Return [x, y] of the center of cell containing provided text 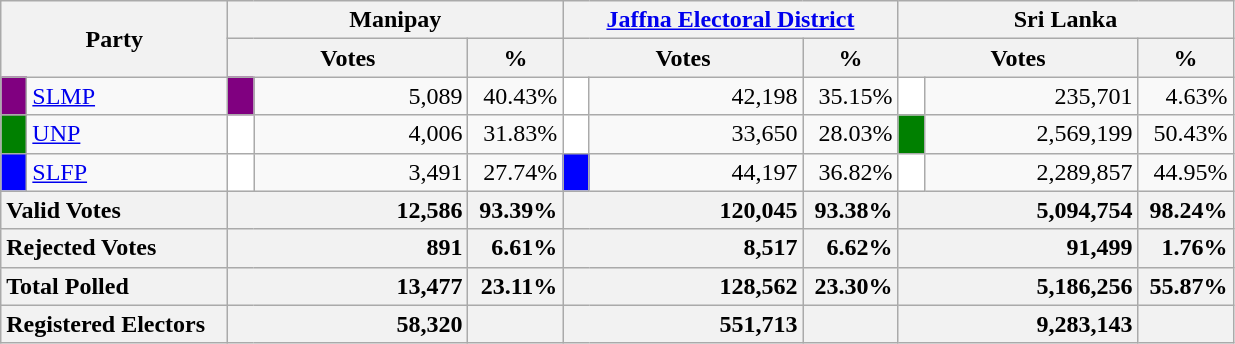
Sri Lanka [1066, 20]
6.61% [516, 248]
9,283,143 [1018, 324]
1.76% [1186, 248]
Rejected Votes [114, 248]
42,198 [696, 96]
35.15% [850, 96]
5,094,754 [1018, 210]
28.03% [850, 134]
Party [114, 39]
93.38% [850, 210]
40.43% [516, 96]
23.30% [850, 286]
128,562 [683, 286]
31.83% [516, 134]
Valid Votes [114, 210]
33,650 [696, 134]
50.43% [1186, 134]
98.24% [1186, 210]
4.63% [1186, 96]
36.82% [850, 172]
55.87% [1186, 286]
SLFP [128, 172]
Jaffna Electoral District [730, 20]
27.74% [516, 172]
44,197 [696, 172]
235,701 [1031, 96]
891 [348, 248]
4,006 [361, 134]
13,477 [348, 286]
58,320 [348, 324]
Manipay [396, 20]
44.95% [1186, 172]
12,586 [348, 210]
551,713 [683, 324]
8,517 [683, 248]
23.11% [516, 286]
3,491 [361, 172]
91,499 [1018, 248]
120,045 [683, 210]
2,569,199 [1031, 134]
6.62% [850, 248]
93.39% [516, 210]
Registered Electors [114, 324]
UNP [128, 134]
5,089 [361, 96]
SLMP [128, 96]
Total Polled [114, 286]
2,289,857 [1031, 172]
5,186,256 [1018, 286]
